Return [x, y] of the center of cell containing provided text 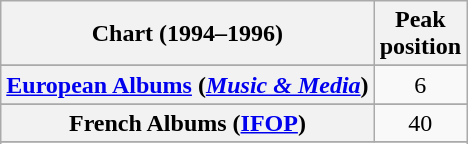
French Albums (IFOP) [188, 123]
European Albums (Music & Media) [188, 85]
Peakposition [420, 34]
6 [420, 85]
Chart (1994–1996) [188, 34]
40 [420, 123]
